Locate the cell with the specified text and output its [X, Y] center coordinate. 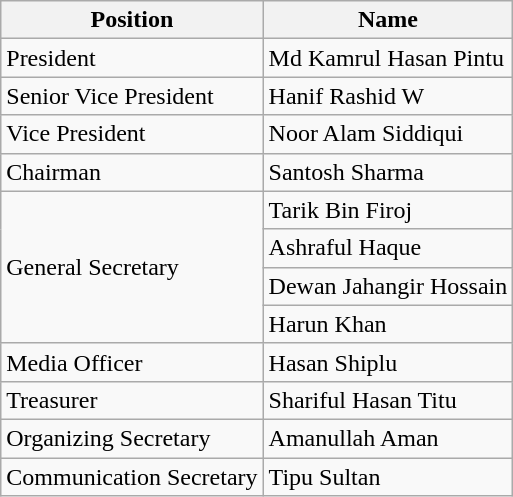
Ashraful Haque [388, 248]
Senior Vice President [132, 96]
Position [132, 20]
Santosh Sharma [388, 172]
Organizing Secretary [132, 438]
Treasurer [132, 400]
Amanullah Aman [388, 438]
Tipu Sultan [388, 477]
Hanif Rashid W [388, 96]
President [132, 58]
General Secretary [132, 267]
Noor Alam Siddiqui [388, 134]
Vice President [132, 134]
Dewan Jahangir Hossain [388, 286]
Communication Secretary [132, 477]
Name [388, 20]
Tarik Bin Firoj [388, 210]
Chairman [132, 172]
Harun Khan [388, 324]
Md Kamrul Hasan Pintu [388, 58]
Media Officer [132, 362]
Hasan Shiplu [388, 362]
Shariful Hasan Titu [388, 400]
